Return [x, y] of the center of cell containing provided text 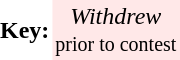
Withdrewprior to contest [116, 30]
